Determine the (x, y) coordinate at the center of the cell enclosing the given text.  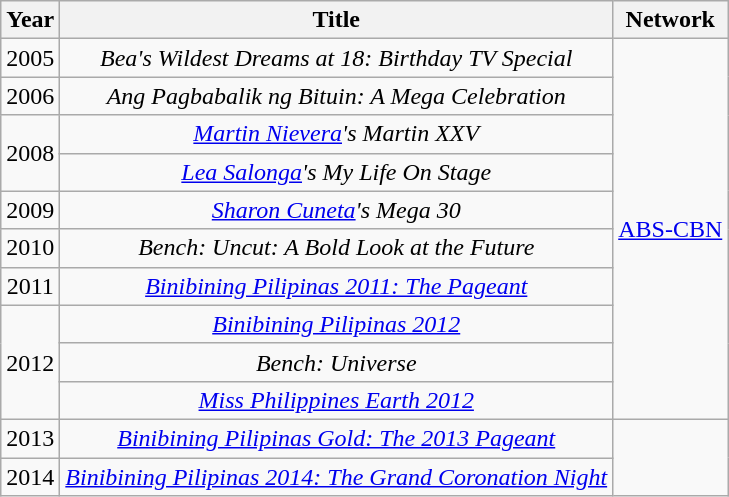
2013 (30, 438)
Binibining Pilipinas Gold: The 2013 Pageant (336, 438)
ABS-CBN (670, 230)
2005 (30, 58)
Binibining Pilipinas 2014: The Grand Coronation Night (336, 477)
Binibining Pilipinas 2012 (336, 324)
2014 (30, 477)
Bea's Wildest Dreams at 18: Birthday TV Special (336, 58)
Martin Nievera's Martin XXV (336, 134)
2010 (30, 248)
Title (336, 20)
Ang Pagbabalik ng Bituin: A Mega Celebration (336, 96)
Bench: Uncut: A Bold Look at the Future (336, 248)
2012 (30, 362)
2011 (30, 286)
2006 (30, 96)
Network (670, 20)
Sharon Cuneta's Mega 30 (336, 210)
Miss Philippines Earth 2012 (336, 400)
Bench: Universe (336, 362)
Binibining Pilipinas 2011: The Pageant (336, 286)
2009 (30, 210)
2008 (30, 153)
Year (30, 20)
Lea Salonga's My Life On Stage (336, 172)
